Scan for the cell matching the given text and deliver its (x, y) coordinate at center. 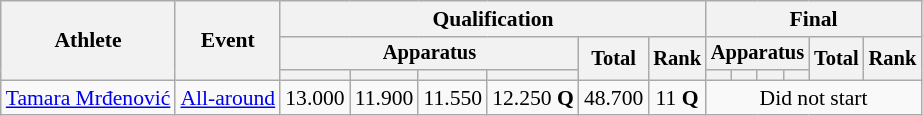
11.900 (384, 98)
All-around (228, 98)
11 Q (677, 98)
Final (814, 19)
Tamara Mrđenović (88, 98)
12.250 Q (533, 98)
Did not start (814, 98)
Event (228, 40)
Qualification (493, 19)
Athlete (88, 40)
13.000 (314, 98)
48.700 (614, 98)
11.550 (452, 98)
